Scan for the cell matching the given text and deliver its [X, Y] coordinate at center. 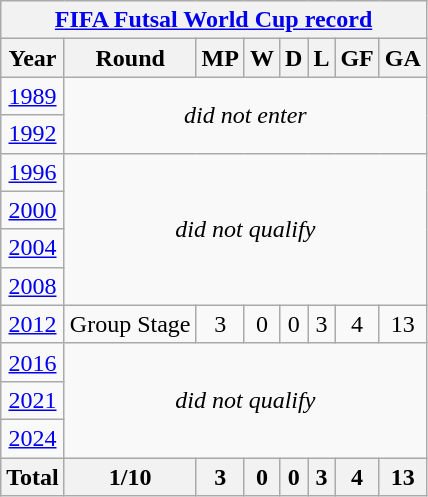
Year [33, 58]
FIFA Futsal World Cup record [214, 20]
Total [33, 477]
2008 [33, 286]
GA [402, 58]
1992 [33, 134]
Round [130, 58]
2000 [33, 210]
W [262, 58]
MP [220, 58]
D [293, 58]
1/10 [130, 477]
1989 [33, 96]
GF [357, 58]
2016 [33, 362]
1996 [33, 172]
2012 [33, 324]
did not enter [245, 115]
2024 [33, 438]
2021 [33, 400]
Group Stage [130, 324]
2004 [33, 248]
L [322, 58]
